Locate the cell with the specified text and output its [X, Y] center coordinate. 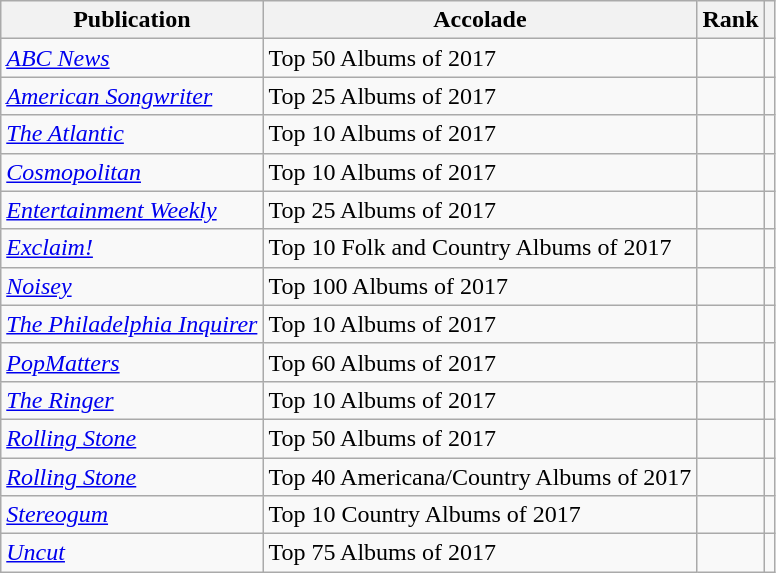
Top 75 Albums of 2017 [480, 553]
Top 100 Albums of 2017 [480, 286]
Rank [730, 20]
Top 10 Country Albums of 2017 [480, 515]
ABC News [132, 58]
Publication [132, 20]
Stereogum [132, 515]
Exclaim! [132, 248]
Cosmopolitan [132, 172]
Top 60 Albums of 2017 [480, 362]
The Atlantic [132, 134]
Noisey [132, 286]
Accolade [480, 20]
American Songwriter [132, 96]
The Philadelphia Inquirer [132, 324]
Top 40 Americana/Country Albums of 2017 [480, 477]
Top 10 Folk and Country Albums of 2017 [480, 248]
PopMatters [132, 362]
Entertainment Weekly [132, 210]
The Ringer [132, 400]
Uncut [132, 553]
